Output the [X, Y] coordinate of the center of the cell containing the given text.  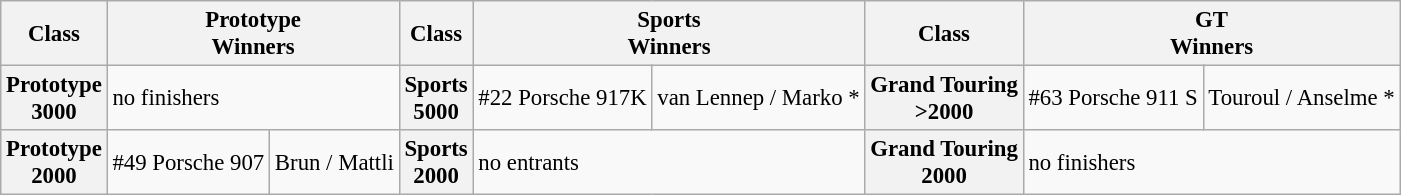
Prototype 2000 [54, 162]
Grand Touring >2000 [944, 98]
PrototypeWinners [253, 34]
Brun / Mattli [335, 162]
#49 Porsche 907 [188, 162]
Prototype 3000 [54, 98]
#63 Porsche 911 S [1113, 98]
Grand Touring 2000 [944, 162]
Sports 2000 [436, 162]
no entrants [669, 162]
#22 Porsche 917K [562, 98]
van Lennep / Marko * [758, 98]
Touroul / Anselme * [1302, 98]
GTWinners [1212, 34]
SportsWinners [669, 34]
Sports 5000 [436, 98]
